Output the (x, y) coordinate of the center of the cell containing the given text.  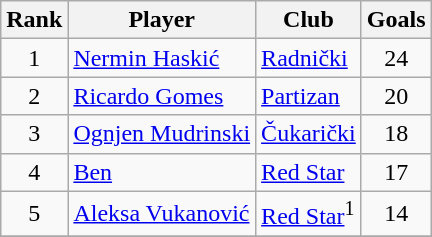
Red Star (309, 172)
Rank (34, 20)
17 (396, 172)
3 (34, 134)
1 (34, 58)
Ognjen Mudrinski (162, 134)
18 (396, 134)
Ben (162, 172)
5 (34, 214)
24 (396, 58)
Radnički (309, 58)
14 (396, 214)
20 (396, 96)
Nermin Haskić (162, 58)
Ricardo Gomes (162, 96)
2 (34, 96)
Red Star1 (309, 214)
Goals (396, 20)
Čukarički (309, 134)
4 (34, 172)
Partizan (309, 96)
Player (162, 20)
Aleksa Vukanović (162, 214)
Club (309, 20)
